Find where the given text appears and provide that cell's center as [X, Y] coordinate. 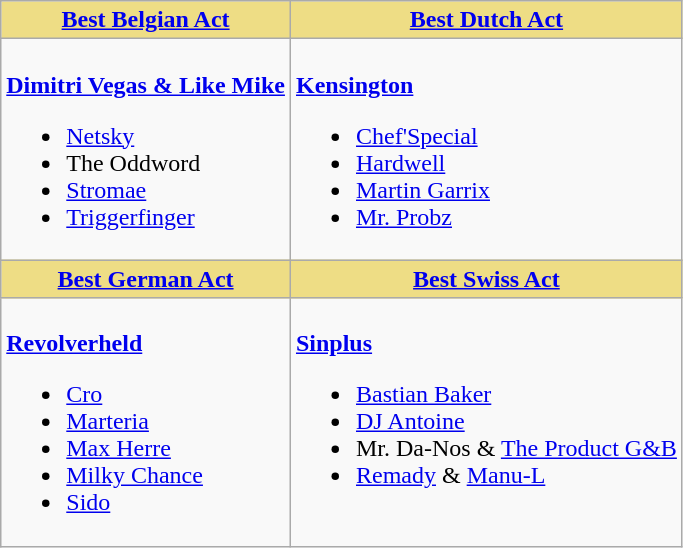
SinplusBastian BakerDJ AntoineMr. Da-Nos & The Product G&BRemady & Manu-L [486, 422]
Dimitri Vegas & Like MikeNetskyThe OddwordStromaeTriggerfinger [146, 150]
Best German Act [146, 279]
Best Swiss Act [486, 279]
Best Belgian Act [146, 20]
RevolverheldCroMarteriaMax HerreMilky ChanceSido [146, 422]
KensingtonChef'SpecialHardwellMartin GarrixMr. Probz [486, 150]
Best Dutch Act [486, 20]
